Capture the cell that displays the provided text and extract its (x, y) central coordinate. 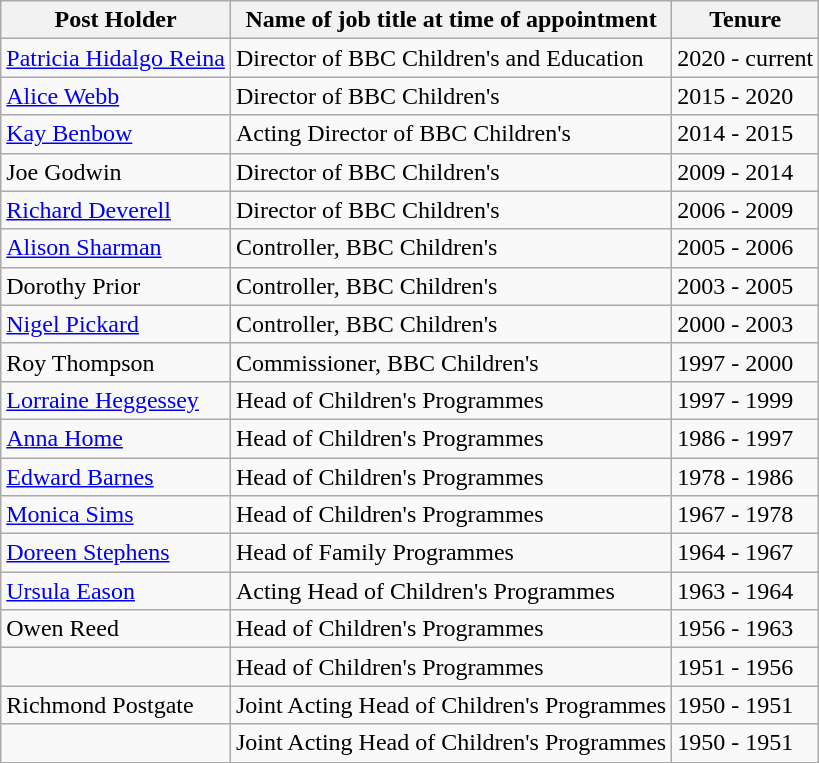
Edward Barnes (116, 477)
Monica Sims (116, 515)
2005 - 2006 (746, 248)
Lorraine Heggessey (116, 400)
1963 - 1964 (746, 591)
Acting Head of Children's Programmes (450, 591)
1997 - 1999 (746, 400)
Roy Thompson (116, 362)
2003 - 2005 (746, 286)
2009 - 2014 (746, 172)
Owen Reed (116, 629)
1986 - 1997 (746, 438)
Richard Deverell (116, 210)
2000 - 2003 (746, 324)
Acting Director of BBC Children's (450, 134)
Ursula Eason (116, 591)
Nigel Pickard (116, 324)
Tenure (746, 20)
Post Holder (116, 20)
Head of Family Programmes (450, 553)
Anna Home (116, 438)
Alice Webb (116, 96)
Kay Benbow (116, 134)
Patricia Hidalgo Reina (116, 58)
1964 - 1967 (746, 553)
Name of job title at time of appointment (450, 20)
Director of BBC Children's and Education (450, 58)
1951 - 1956 (746, 667)
Doreen Stephens (116, 553)
2006 - 2009 (746, 210)
2014 - 2015 (746, 134)
Richmond Postgate (116, 705)
Alison Sharman (116, 248)
Joe Godwin (116, 172)
1967 - 1978 (746, 515)
2015 - 2020 (746, 96)
Dorothy Prior (116, 286)
1978 - 1986 (746, 477)
1997 - 2000 (746, 362)
2020 - current (746, 58)
1956 - 1963 (746, 629)
Commissioner, BBC Children's (450, 362)
